Locate the cell with the specified text and output its [X, Y] center coordinate. 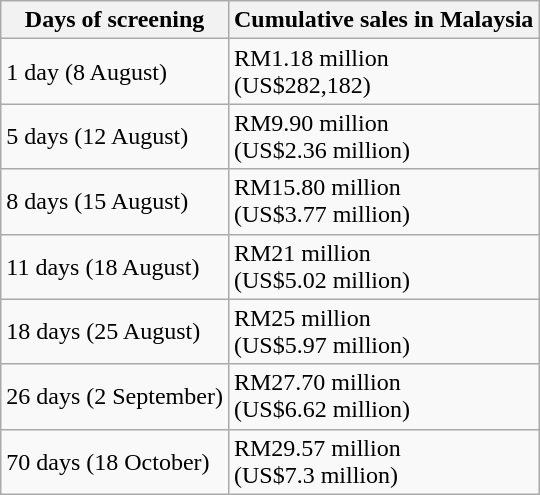
RM29.57 million(US$7.3 million) [383, 462]
1 day (8 August) [115, 72]
RM25 million(US$5.97 million) [383, 332]
5 days (12 August) [115, 136]
8 days (15 August) [115, 202]
RM1.18 million(US$282,182) [383, 72]
Cumulative sales in Malaysia [383, 20]
18 days (25 August) [115, 332]
11 days (18 August) [115, 266]
Days of screening [115, 20]
RM21 million(US$5.02 million) [383, 266]
RM9.90 million(US$2.36 million) [383, 136]
70 days (18 October) [115, 462]
RM15.80 million(US$3.77 million) [383, 202]
RM27.70 million(US$6.62 million) [383, 396]
26 days (2 September) [115, 396]
